Return the [x, y] coordinate for the center point of the cell that contains the specified text.  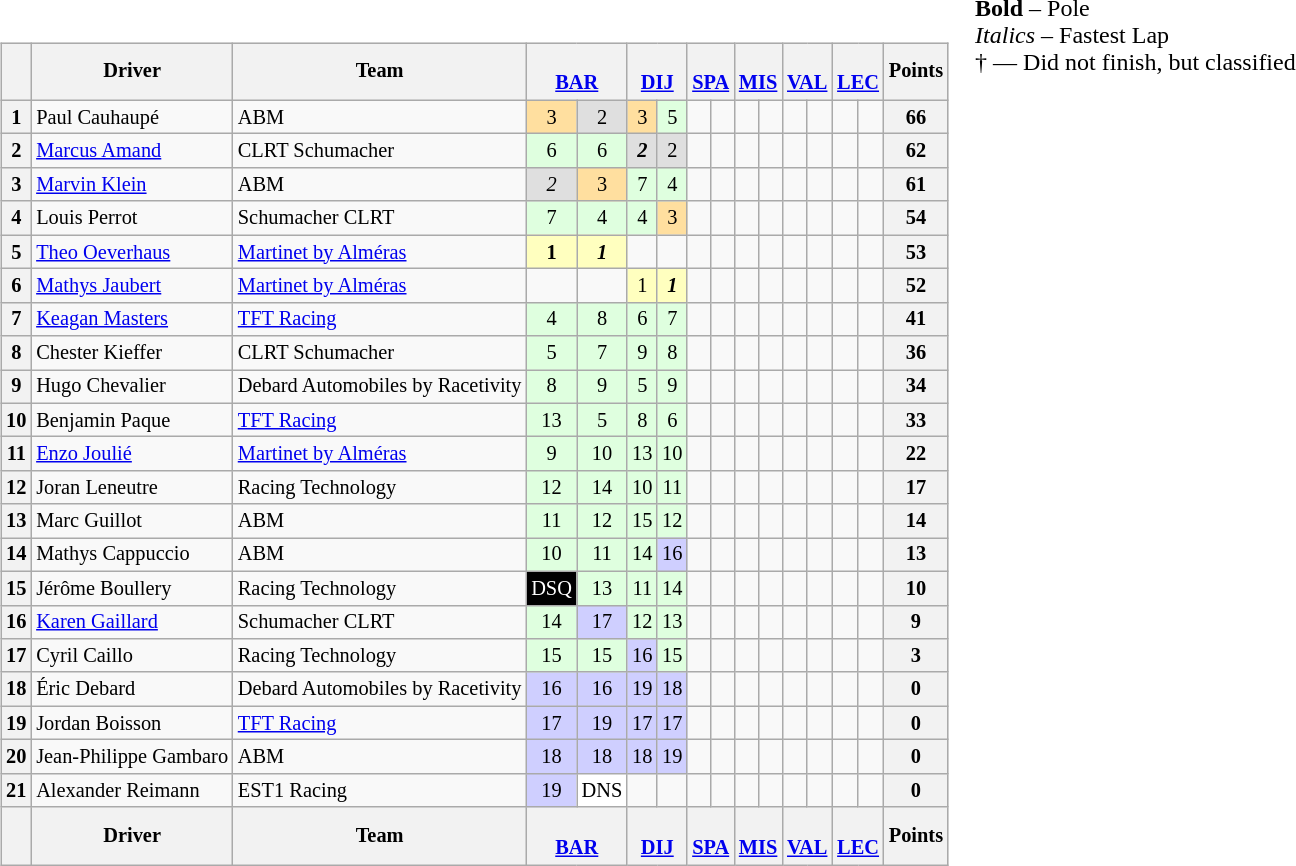
Joran Leneutre [132, 488]
22 [916, 454]
21 [16, 790]
62 [916, 151]
Marcus Amand [132, 151]
20 [16, 757]
Jérôme Boullery [132, 588]
Marvin Klein [132, 185]
54 [916, 218]
Éric Debard [132, 689]
34 [916, 387]
41 [916, 319]
Marc Guillot [132, 521]
52 [916, 286]
EST1 Racing [380, 790]
Jordan Boisson [132, 723]
Paul Cauhaupé [132, 117]
Benjamin Paque [132, 420]
Louis Perrot [132, 218]
Chester Kieffer [132, 353]
61 [916, 185]
Karen Gaillard [132, 622]
66 [916, 117]
36 [916, 353]
Theo Oeverhaus [132, 252]
Jean-Philippe Gambaro [132, 757]
33 [916, 420]
Keagan Masters [132, 319]
Enzo Joulié [132, 454]
Mathys Cappuccio [132, 555]
Cyril Caillo [132, 656]
DSQ [551, 588]
Alexander Reimann [132, 790]
Hugo Chevalier [132, 387]
53 [916, 252]
Mathys Jaubert [132, 286]
DNS [602, 790]
